Find where the given text appears and provide that cell's center as (x, y) coordinate. 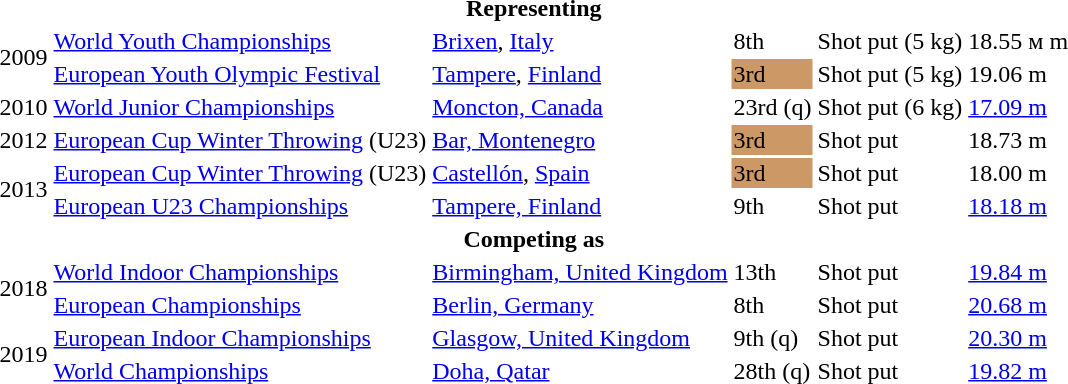
European Indoor Championships (240, 338)
Berlin, Germany (580, 305)
European U23 Championships (240, 206)
Glasgow, United Kingdom (580, 338)
Bar, Montenegro (580, 140)
World Youth Championships (240, 41)
Birmingham, United Kingdom (580, 272)
Shot put (6 kg) (890, 107)
World Indoor Championships (240, 272)
9th (772, 206)
World Junior Championships (240, 107)
Brixen, Italy (580, 41)
13th (772, 272)
European Championships (240, 305)
9th (q) (772, 338)
Moncton, Canada (580, 107)
23rd (q) (772, 107)
Castellón, Spain (580, 173)
European Youth Olympic Festival (240, 74)
